Search for the cell housing the specified text and yield its [X, Y] center coordinate. 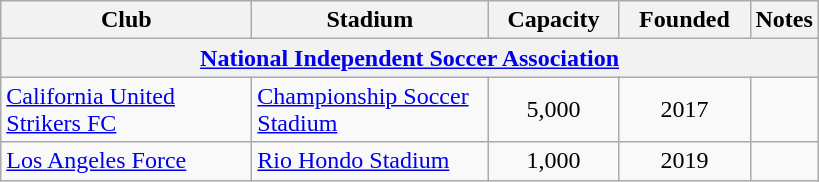
2019 [684, 161]
Founded [684, 20]
Notes [784, 20]
Rio Hondo Stadium [370, 161]
Los Angeles Force [126, 161]
Capacity [554, 20]
Stadium [370, 20]
5,000 [554, 110]
1,000 [554, 161]
Championship Soccer Stadium [370, 110]
Club [126, 20]
California United Strikers FC [126, 110]
2017 [684, 110]
National Independent Soccer Association [410, 58]
